Output the (x, y) coordinate of the center of the cell containing the given text.  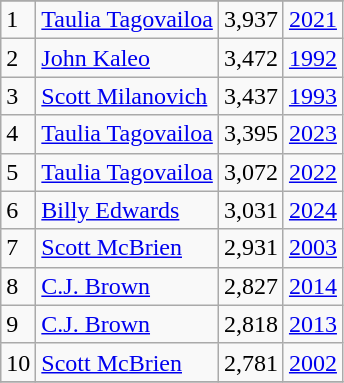
2022 (312, 172)
3 (18, 96)
2,827 (250, 286)
Scott Milanovich (128, 96)
2,931 (250, 248)
1992 (312, 58)
2,781 (250, 362)
4 (18, 134)
9 (18, 324)
10 (18, 362)
Billy Edwards (128, 210)
John Kaleo (128, 58)
3,472 (250, 58)
3,395 (250, 134)
1993 (312, 96)
6 (18, 210)
2,818 (250, 324)
3,031 (250, 210)
2023 (312, 134)
3,072 (250, 172)
7 (18, 248)
5 (18, 172)
2 (18, 58)
2003 (312, 248)
3,937 (250, 20)
1 (18, 20)
2024 (312, 210)
2021 (312, 20)
2002 (312, 362)
2014 (312, 286)
3,437 (250, 96)
2013 (312, 324)
8 (18, 286)
